For the text-containing cell, return its midpoint in (x, y) coordinate format. 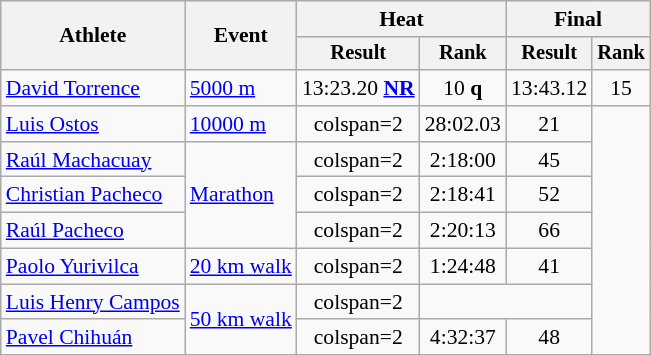
Paolo Yurivilca (93, 267)
2:18:41 (463, 195)
13:23.20 NR (358, 88)
20 km walk (241, 267)
Marathon (241, 196)
Christian Pacheco (93, 195)
28:02.03 (463, 124)
David Torrence (93, 88)
10 q (463, 88)
41 (549, 267)
48 (549, 338)
4:32:37 (463, 338)
Raúl Machacuay (93, 160)
10000 m (241, 124)
2:20:13 (463, 231)
66 (549, 231)
1:24:48 (463, 267)
Pavel Chihuán (93, 338)
Final (578, 19)
15 (621, 88)
Raúl Pacheco (93, 231)
Heat (402, 19)
52 (549, 195)
Event (241, 36)
50 km walk (241, 320)
21 (549, 124)
2:18:00 (463, 160)
13:43.12 (549, 88)
Athlete (93, 36)
5000 m (241, 88)
45 (549, 160)
Luis Ostos (93, 124)
Luis Henry Campos (93, 302)
